Search for the cell housing the specified text and yield its [X, Y] center coordinate. 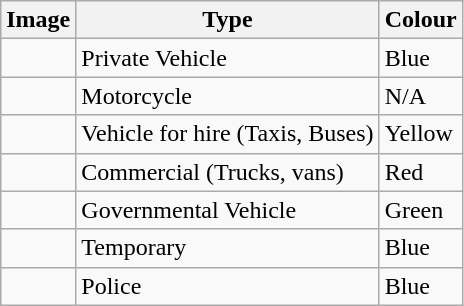
Commercial (Trucks, vans) [228, 172]
Motorcycle [228, 96]
Temporary [228, 248]
Red [420, 172]
N/A [420, 96]
Green [420, 210]
Private Vehicle [228, 58]
Type [228, 20]
Colour [420, 20]
Police [228, 286]
Governmental Vehicle [228, 210]
Yellow [420, 134]
Image [38, 20]
Vehicle for hire (Taxis, Buses) [228, 134]
